Extract the (x, y) coordinate from the center of the cell holding the provided text.  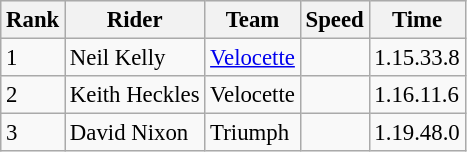
Team (252, 20)
1 (33, 58)
1.15.33.8 (417, 58)
Keith Heckles (135, 95)
1.19.48.0 (417, 133)
3 (33, 133)
Triumph (252, 133)
Rank (33, 20)
Neil Kelly (135, 58)
Time (417, 20)
Speed (334, 20)
1.16.11.6 (417, 95)
David Nixon (135, 133)
2 (33, 95)
Rider (135, 20)
